Extract the [x, y] coordinate from the center of the cell holding the provided text.  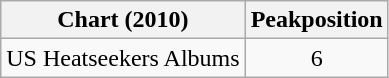
6 [316, 58]
US Heatseekers Albums [123, 58]
Peakposition [316, 20]
Chart (2010) [123, 20]
